Locate the cell with the specified text and output its [x, y] center coordinate. 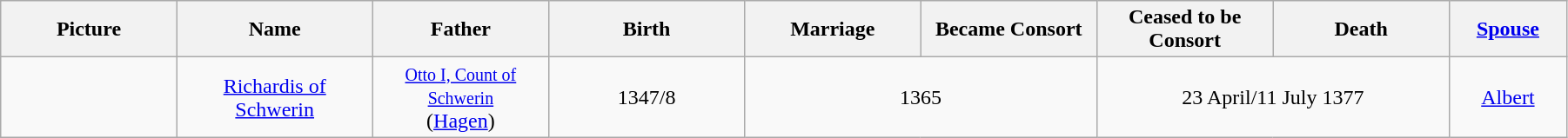
Albert [1507, 97]
Father [460, 30]
Became Consort [1008, 30]
Spouse [1507, 30]
23 April/11 July 1377 [1272, 97]
Ceased to be Consort [1184, 30]
Picture [89, 30]
Death [1361, 30]
Otto I, Count of Schwerin(Hagen) [460, 97]
1347/8 [647, 97]
Name [275, 30]
1365 [921, 97]
Birth [647, 30]
Marriage [833, 30]
Richardis of Schwerin [275, 97]
